Find where the given text appears and provide that cell's center as (X, Y) coordinate. 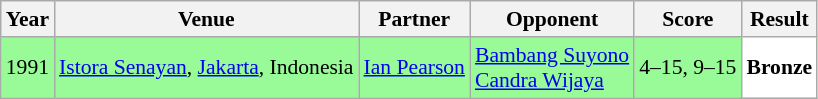
Partner (414, 19)
4–15, 9–15 (688, 68)
Score (688, 19)
Ian Pearson (414, 68)
Istora Senayan, Jakarta, Indonesia (206, 68)
1991 (28, 68)
Year (28, 19)
Bambang Suyono Candra Wijaya (552, 68)
Opponent (552, 19)
Result (779, 19)
Venue (206, 19)
Bronze (779, 68)
